Capture the cell that displays the provided text and extract its [x, y] central coordinate. 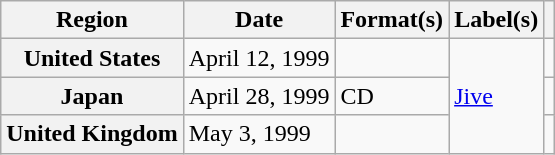
Label(s) [496, 20]
May 3, 1999 [259, 134]
CD [392, 96]
Region [92, 20]
April 12, 1999 [259, 58]
Japan [92, 96]
Jive [496, 96]
Format(s) [392, 20]
United States [92, 58]
April 28, 1999 [259, 96]
Date [259, 20]
United Kingdom [92, 134]
